Capture the cell that displays the provided text and extract its (X, Y) central coordinate. 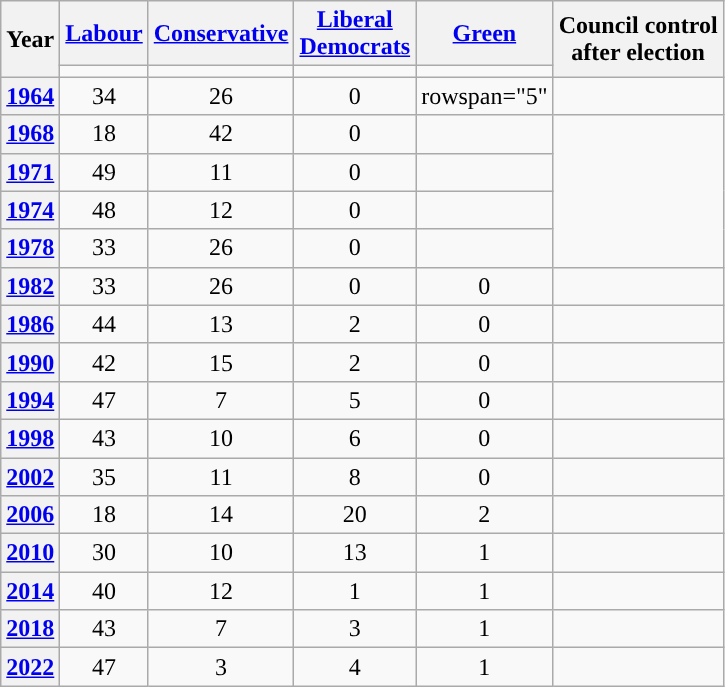
34 (104, 96)
2018 (30, 629)
1978 (30, 248)
2010 (30, 553)
1968 (30, 134)
15 (221, 362)
2022 (30, 667)
8 (355, 477)
rowspan="5" (485, 96)
1990 (30, 362)
1971 (30, 172)
49 (104, 172)
1964 (30, 96)
1982 (30, 286)
1994 (30, 400)
20 (355, 515)
1986 (30, 324)
5 (355, 400)
Year (30, 39)
2006 (30, 515)
Council controlafter election (638, 39)
30 (104, 553)
4 (355, 667)
2014 (30, 591)
Green (485, 34)
2002 (30, 477)
40 (104, 591)
Conservative (221, 34)
44 (104, 324)
1998 (30, 438)
35 (104, 477)
1974 (30, 210)
48 (104, 210)
Liberal Democrats (355, 34)
14 (221, 515)
Labour (104, 34)
6 (355, 438)
